Scan for the cell matching the given text and deliver its (X, Y) coordinate at center. 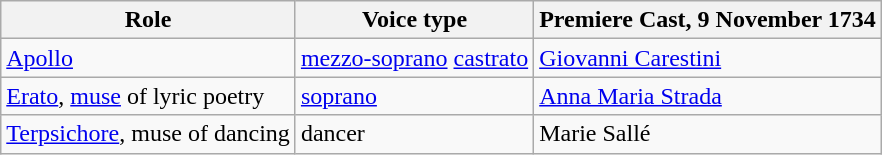
soprano (414, 96)
Role (148, 20)
Anna Maria Strada (708, 96)
Apollo (148, 58)
Premiere Cast, 9 November 1734 (708, 20)
Voice type (414, 20)
Terpsichore, muse of dancing (148, 134)
mezzo-soprano castrato (414, 58)
Erato, muse of lyric poetry (148, 96)
Giovanni Carestini (708, 58)
Marie Sallé (708, 134)
dancer (414, 134)
